Return the [X, Y] coordinate for the center point of the cell that contains the specified text.  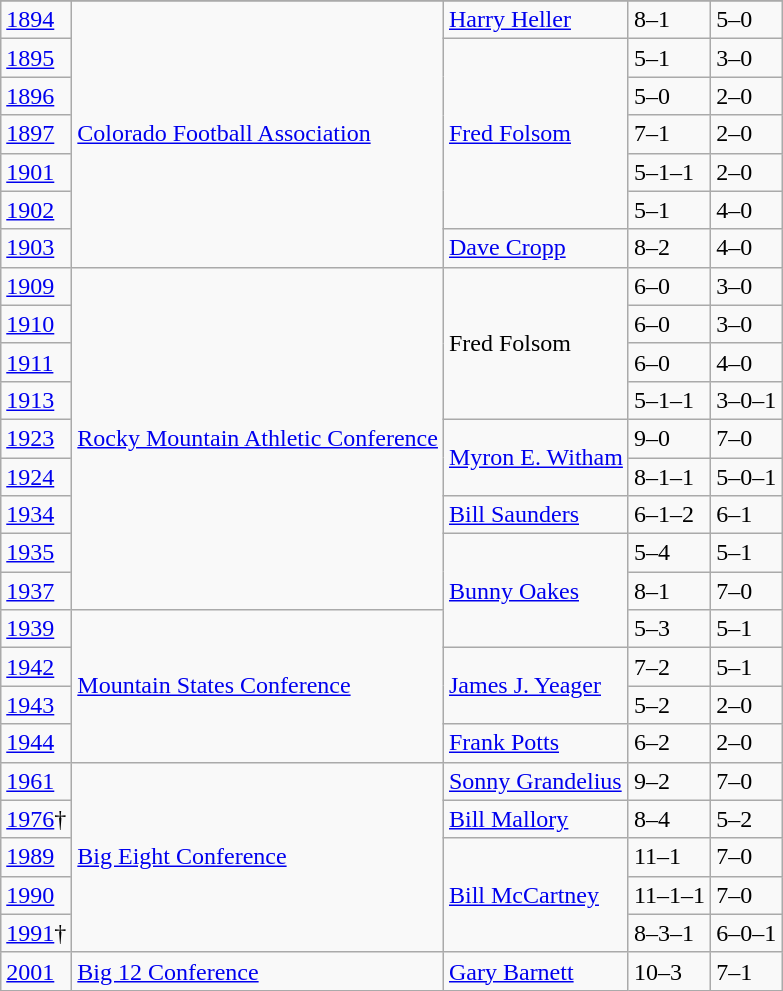
8–2 [669, 248]
Bunny Oakes [536, 591]
Sonny Grandelius [536, 781]
Frank Potts [536, 743]
1939 [36, 629]
6–2 [669, 743]
1944 [36, 743]
2001 [36, 971]
10–3 [669, 971]
11–1 [669, 857]
1911 [36, 362]
1943 [36, 705]
5–4 [669, 553]
1895 [36, 58]
6–0–1 [746, 933]
Colorado Football Association [258, 134]
Mountain States Conference [258, 686]
1896 [36, 96]
Dave Cropp [536, 248]
Harry Heller [536, 20]
8–4 [669, 819]
3–0–1 [746, 400]
1910 [36, 324]
1937 [36, 591]
1903 [36, 248]
1976† [36, 819]
8–3–1 [669, 933]
9–2 [669, 781]
6–1–2 [669, 515]
7–2 [669, 667]
Bill Saunders [536, 515]
Bill McCartney [536, 895]
1902 [36, 210]
1894 [36, 20]
1923 [36, 438]
1989 [36, 857]
Big Eight Conference [258, 857]
Rocky Mountain Athletic Conference [258, 438]
1934 [36, 515]
1897 [36, 134]
Myron E. Witham [536, 457]
8–1–1 [669, 477]
Big 12 Conference [258, 971]
5–0–1 [746, 477]
Bill Mallory [536, 819]
5–3 [669, 629]
1961 [36, 781]
1991† [36, 933]
1990 [36, 895]
11–1–1 [669, 895]
1935 [36, 553]
1924 [36, 477]
1913 [36, 400]
1942 [36, 667]
9–0 [669, 438]
Gary Barnett [536, 971]
6–1 [746, 515]
1909 [36, 286]
1901 [36, 172]
James J. Yeager [536, 686]
